Find where the given text appears and provide that cell's center as [x, y] coordinate. 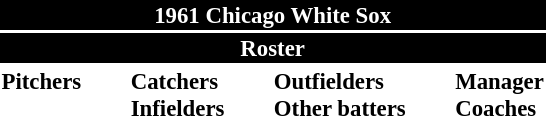
Roster [272, 48]
1961 Chicago White Sox [272, 15]
